Find where the given text appears and provide that cell's center as [x, y] coordinate. 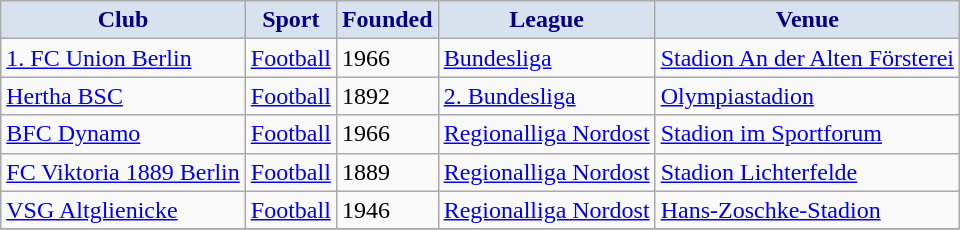
FC Viktoria 1889 Berlin [124, 172]
BFC Dynamo [124, 134]
League [546, 20]
Venue [807, 20]
Sport [290, 20]
VSG Altglienicke [124, 210]
1892 [387, 96]
1889 [387, 172]
Club [124, 20]
Hertha BSC [124, 96]
2. Bundesliga [546, 96]
Stadion im Sportforum [807, 134]
Bundesliga [546, 58]
Stadion Lichterfelde [807, 172]
Olympiastadion [807, 96]
1. FC Union Berlin [124, 58]
1946 [387, 210]
Founded [387, 20]
Hans-Zoschke-Stadion [807, 210]
Stadion An der Alten Försterei [807, 58]
